Return [x, y] of the center of cell containing provided text 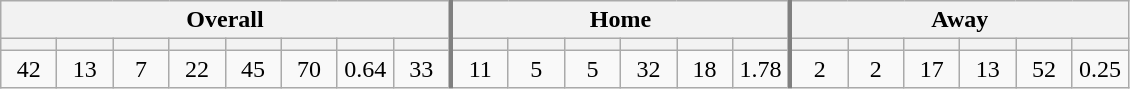
0.64 [365, 69]
Home [620, 20]
52 [1044, 69]
45 [253, 69]
17 [932, 69]
70 [309, 69]
0.25 [1100, 69]
1.78 [762, 69]
32 [648, 69]
7 [141, 69]
42 [29, 69]
Overall [226, 20]
22 [197, 69]
33 [422, 69]
18 [704, 69]
Away [959, 20]
11 [480, 69]
